Search for the cell housing the specified text and yield its (X, Y) center coordinate. 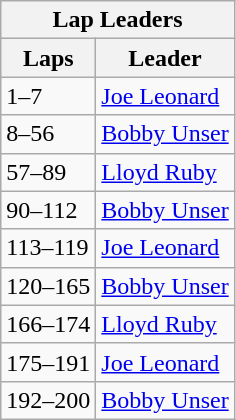
Lap Leaders (118, 20)
1–7 (48, 96)
113–119 (48, 248)
Leader (165, 58)
90–112 (48, 210)
120–165 (48, 286)
Laps (48, 58)
8–56 (48, 134)
166–174 (48, 324)
57–89 (48, 172)
175–191 (48, 362)
192–200 (48, 400)
